From the cell containing the given text, extract its center point as (x, y) coordinate. 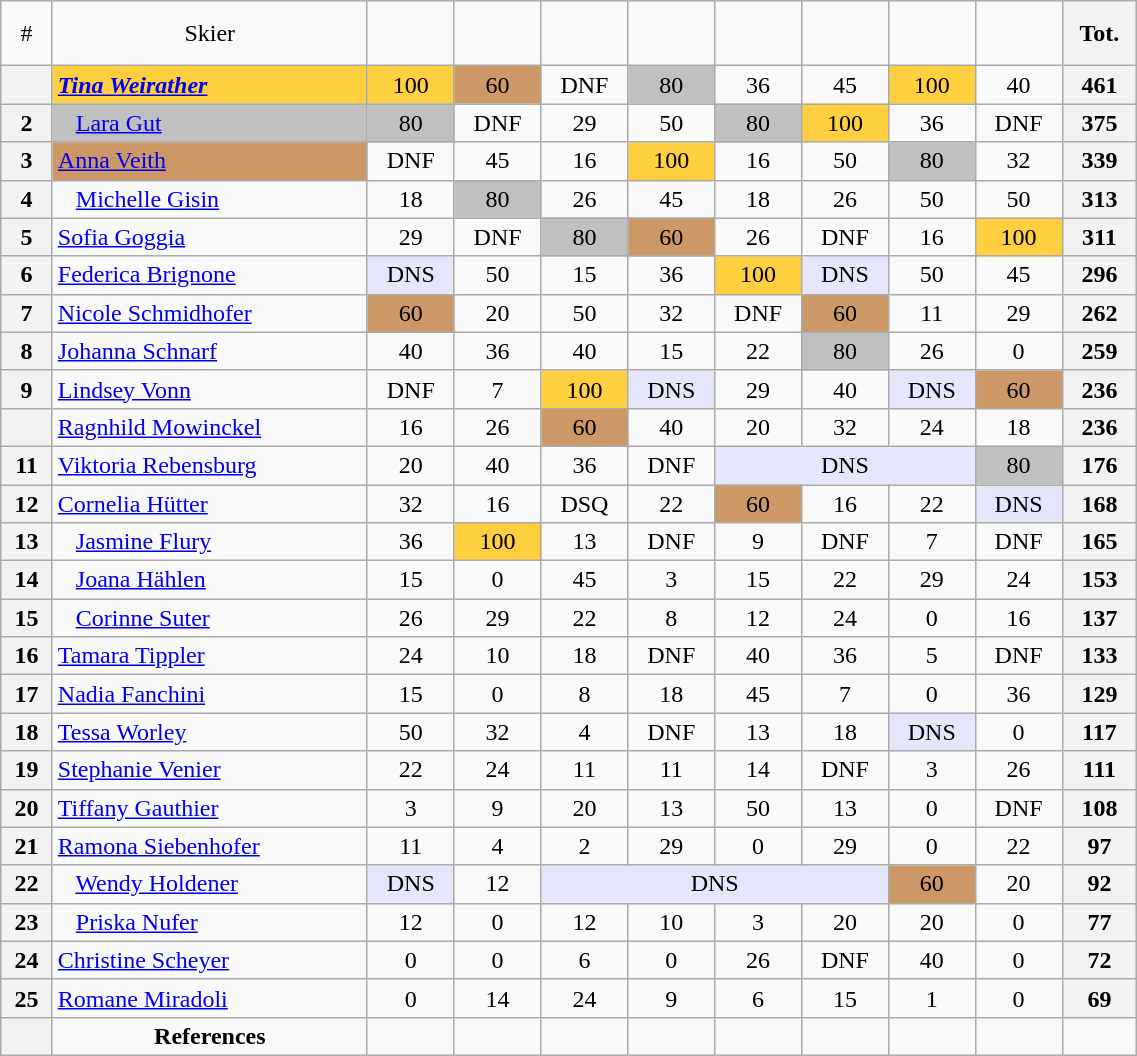
262 (1100, 313)
Tina Weirather (210, 85)
133 (1100, 656)
Jasmine Flury (210, 542)
296 (1100, 275)
168 (1100, 503)
Skier (210, 34)
Nicole Schmidhofer (210, 313)
# (27, 34)
129 (1100, 694)
Federica Brignone (210, 275)
23 (27, 922)
97 (1100, 846)
References (210, 1036)
Romane Miradoli (210, 998)
DSQ (584, 503)
176 (1100, 465)
311 (1100, 237)
Tessa Worley (210, 732)
Christine Scheyer (210, 960)
Ramona Siebenhofer (210, 846)
Tiffany Gauthier (210, 808)
108 (1100, 808)
Sofia Goggia (210, 237)
1 (932, 998)
Corinne Suter (210, 618)
69 (1100, 998)
375 (1100, 123)
Ragnhild Mowinckel (210, 427)
Anna Veith (210, 161)
Cornelia Hütter (210, 503)
77 (1100, 922)
21 (27, 846)
Nadia Fanchini (210, 694)
Lindsey Vonn (210, 389)
Priska Nufer (210, 922)
17 (27, 694)
Viktoria Rebensburg (210, 465)
Stephanie Venier (210, 770)
165 (1100, 542)
Wendy Holdener (210, 884)
117 (1100, 732)
Tamara Tippler (210, 656)
259 (1100, 351)
313 (1100, 199)
19 (27, 770)
Michelle Gisin (210, 199)
92 (1100, 884)
339 (1100, 161)
153 (1100, 580)
72 (1100, 960)
461 (1100, 85)
Johanna Schnarf (210, 351)
25 (27, 998)
137 (1100, 618)
Tot. (1100, 34)
Joana Hählen (210, 580)
111 (1100, 770)
Lara Gut (210, 123)
